From the cell containing the given text, extract its center point as [x, y] coordinate. 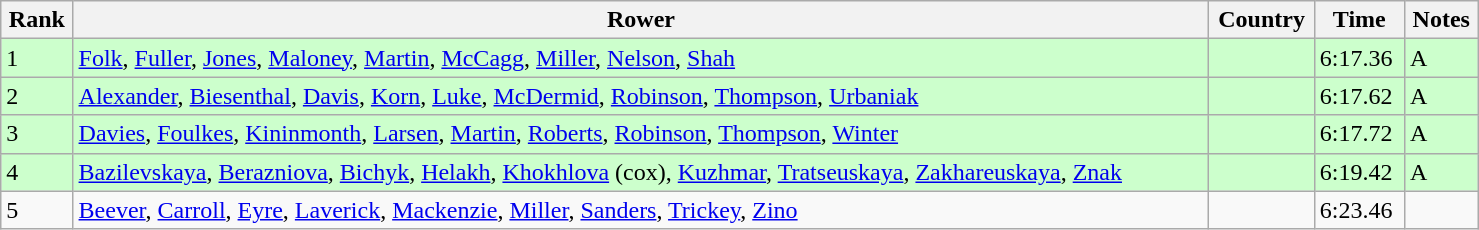
Rank [37, 20]
6:17.36 [1359, 58]
Bazilevskaya, Berazniova, Bichyk, Helakh, Khokhlova (cox), Kuzhmar, Tratseuskaya, Zakhareuskaya, Znak [641, 172]
3 [37, 134]
Alexander, Biesenthal, Davis, Korn, Luke, McDermid, Robinson, Thompson, Urbaniak [641, 96]
Davies, Foulkes, Kininmonth, Larsen, Martin, Roberts, Robinson, Thompson, Winter [641, 134]
Rower [641, 20]
Time [1359, 20]
4 [37, 172]
6:17.62 [1359, 96]
1 [37, 58]
5 [37, 210]
6:23.46 [1359, 210]
6:19.42 [1359, 172]
Notes [1441, 20]
Beever, Carroll, Eyre, Laverick, Mackenzie, Miller, Sanders, Trickey, Zino [641, 210]
Folk, Fuller, Jones, Maloney, Martin, McCagg, Miller, Nelson, Shah [641, 58]
Country [1262, 20]
6:17.72 [1359, 134]
2 [37, 96]
